Extract the [x, y] coordinate from the center of the cell holding the provided text.  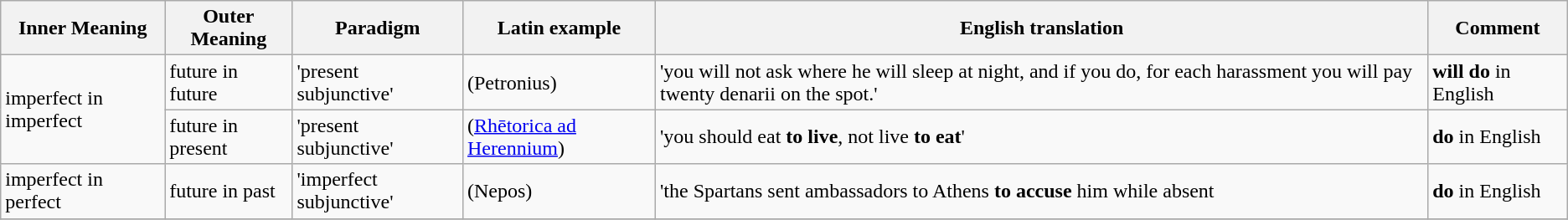
Paradigm [377, 28]
imperfect in perfect [83, 191]
future in future [229, 82]
'you will not ask where he will sleep at night, and if you do, for each harassment you will pay twenty denarii on the spot.' [1041, 82]
(Nepos) [559, 191]
'the Spartans sent ambassadors to Athens to accuse him while absent [1041, 191]
Latin example [559, 28]
'you should eat to live, not live to eat' [1041, 137]
Inner Meaning [83, 28]
(Petronius) [559, 82]
English translation [1041, 28]
imperfect in imperfect [83, 110]
(Rhētorica ad Herennium) [559, 137]
future in past [229, 191]
will do in English [1498, 82]
'imperfect subjunctive' [377, 191]
future in present [229, 137]
Comment [1498, 28]
Outer Meaning [229, 28]
